Detect which cell encompasses the target text, then output its (X, Y) center coordinate. 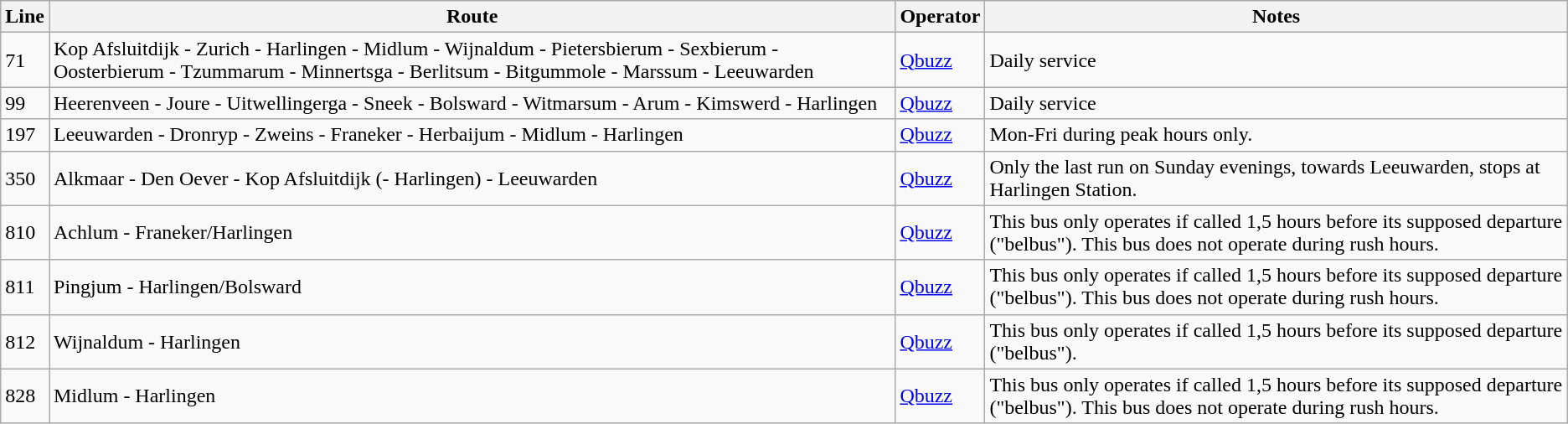
99 (25, 103)
Alkmaar - Den Oever - Kop Afsluitdijk (- Harlingen) - Leeuwarden (472, 178)
Line (25, 17)
828 (25, 396)
Mon-Fri during peak hours only. (1277, 135)
Route (472, 17)
810 (25, 233)
Only the last run on Sunday evenings, towards Leeuwarden, stops at Harlingen Station. (1277, 178)
812 (25, 342)
Notes (1277, 17)
Leeuwarden - Dronryp - Zweins - Franeker - Herbaijum - Midlum - Harlingen (472, 135)
Operator (940, 17)
197 (25, 135)
Pingjum - Harlingen/Bolsward (472, 287)
350 (25, 178)
Wijnaldum - Harlingen (472, 342)
Midlum - Harlingen (472, 396)
This bus only operates if called 1,5 hours before its supposed departure ("belbus"). (1277, 342)
Heerenveen - Joure - Uitwellingerga - Sneek - Bolsward - Witmarsum - Arum - Kimswerd - Harlingen (472, 103)
Achlum - Franeker/Harlingen (472, 233)
811 (25, 287)
71 (25, 60)
